Identify which cell holds the provided text, then report its (X, Y) central coordinate. 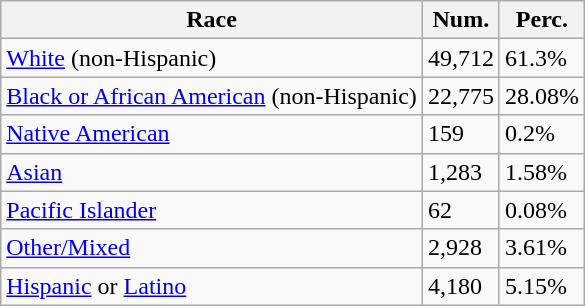
22,775 (460, 96)
Native American (212, 134)
3.61% (542, 248)
4,180 (460, 286)
Asian (212, 172)
Race (212, 20)
Other/Mixed (212, 248)
62 (460, 210)
Pacific Islander (212, 210)
1,283 (460, 172)
White (non-Hispanic) (212, 58)
159 (460, 134)
Perc. (542, 20)
Black or African American (non-Hispanic) (212, 96)
0.2% (542, 134)
1.58% (542, 172)
5.15% (542, 286)
2,928 (460, 248)
49,712 (460, 58)
61.3% (542, 58)
28.08% (542, 96)
Hispanic or Latino (212, 286)
Num. (460, 20)
0.08% (542, 210)
